Find where the given text appears and provide that cell's center as [x, y] coordinate. 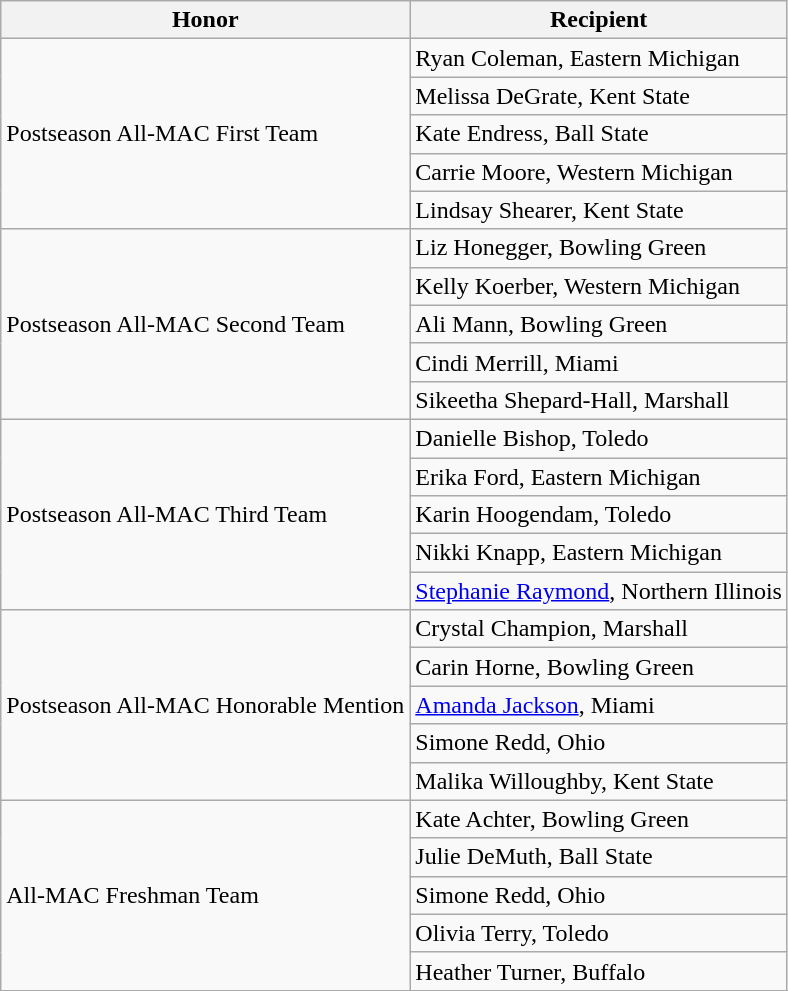
Carin Horne, Bowling Green [599, 667]
Postseason All-MAC Third Team [206, 514]
Danielle Bishop, Toledo [599, 438]
Honor [206, 20]
Erika Ford, Eastern Michigan [599, 477]
Olivia Terry, Toledo [599, 933]
Kate Achter, Bowling Green [599, 819]
Lindsay Shearer, Kent State [599, 210]
Julie DeMuth, Ball State [599, 857]
Postseason All-MAC Honorable Mention [206, 705]
Nikki Knapp, Eastern Michigan [599, 553]
Crystal Champion, Marshall [599, 629]
Karin Hoogendam, Toledo [599, 515]
Sikeetha Shepard-Hall, Marshall [599, 400]
Kelly Koerber, Western Michigan [599, 286]
Malika Willoughby, Kent State [599, 781]
Cindi Merrill, Miami [599, 362]
Postseason All-MAC Second Team [206, 324]
Ryan Coleman, Eastern Michigan [599, 58]
Heather Turner, Buffalo [599, 971]
Ali Mann, Bowling Green [599, 324]
Melissa DeGrate, Kent State [599, 96]
Liz Honegger, Bowling Green [599, 248]
Carrie Moore, Western Michigan [599, 172]
All-MAC Freshman Team [206, 895]
Kate Endress, Ball State [599, 134]
Postseason All-MAC First Team [206, 134]
Recipient [599, 20]
Stephanie Raymond, Northern Illinois [599, 591]
Amanda Jackson, Miami [599, 705]
